For the text-containing cell, return its midpoint in (X, Y) coordinate format. 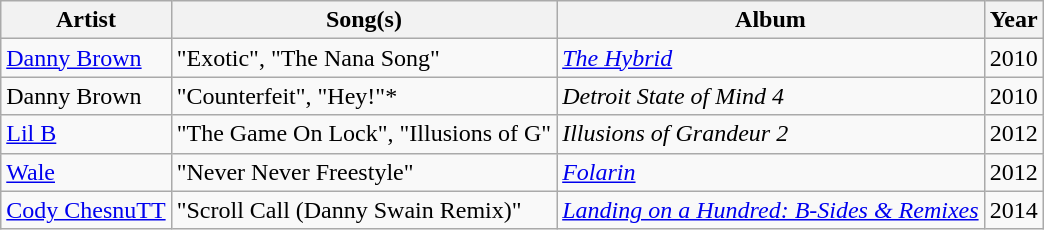
Folarin (770, 172)
Illusions of Grandeur 2 (770, 134)
"Scroll Call (Danny Swain Remix)" (364, 210)
"Exotic", "The Nana Song" (364, 58)
Lil B (86, 134)
Year (1014, 20)
Detroit State of Mind 4 (770, 96)
Cody ChesnuTT (86, 210)
Artist (86, 20)
Song(s) (364, 20)
2014 (1014, 210)
"Counterfeit", "Hey!"* (364, 96)
Wale (86, 172)
"Never Never Freestyle" (364, 172)
Landing on a Hundred: B-Sides & Remixes (770, 210)
Album (770, 20)
The Hybrid (770, 58)
"The Game On Lock", "Illusions of G" (364, 134)
